Scan for the cell matching the given text and deliver its [x, y] coordinate at center. 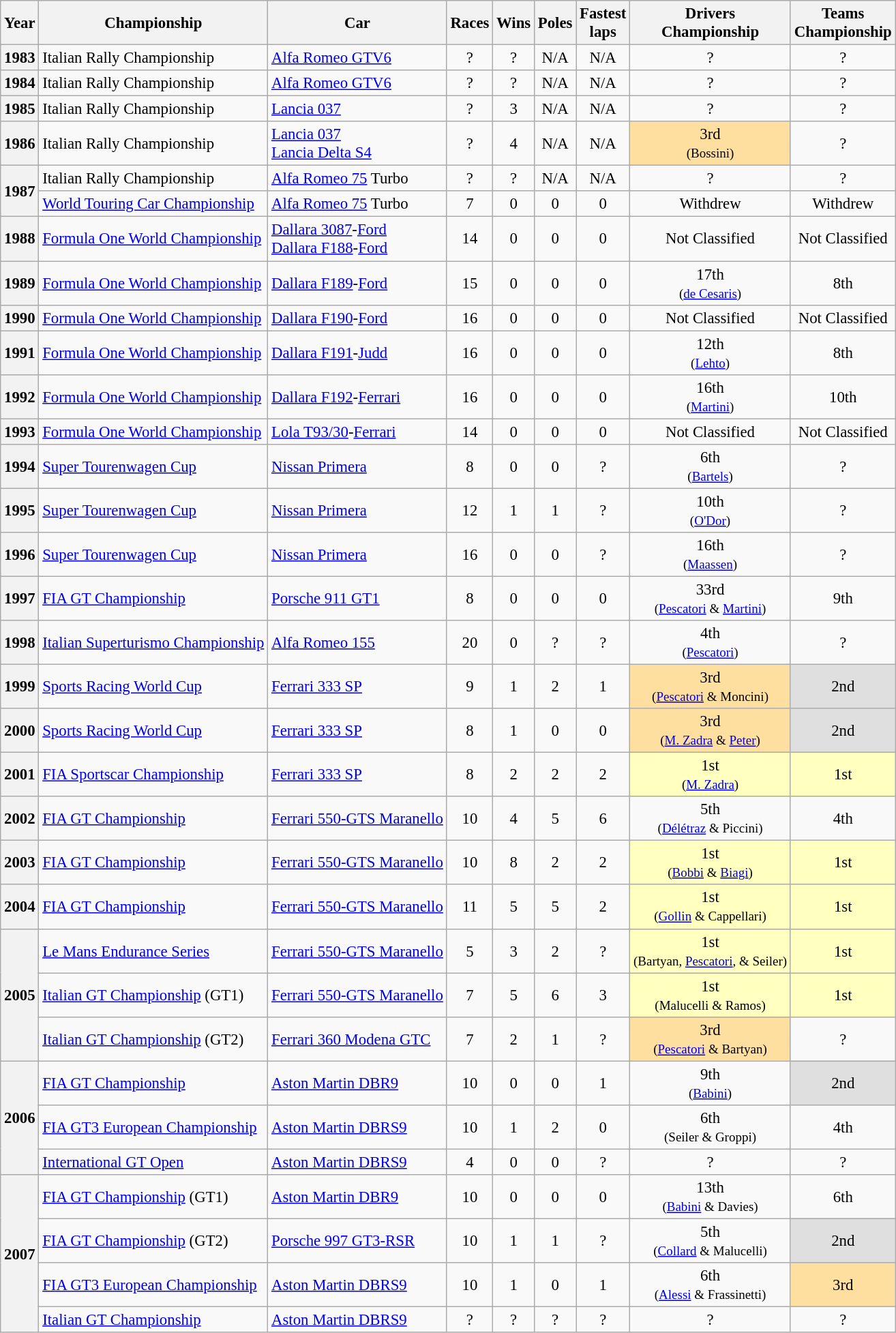
1987 [20, 191]
17th(de Cesaris) [711, 284]
3rd [843, 1285]
2001 [20, 775]
2007 [20, 1253]
Poles [555, 23]
1991 [20, 353]
1989 [20, 284]
Alfa Romeo 155 [357, 642]
4th(Pescatori) [711, 642]
Italian GT Championship [153, 1320]
16th(Martini) [711, 397]
Car [357, 23]
1st(Bobbi & Biagi) [711, 863]
1985 [20, 109]
13th(Babini & Davies) [711, 1197]
1993 [20, 432]
Lancia 037 [357, 109]
9 [470, 687]
2006 [20, 1118]
1996 [20, 555]
15 [470, 284]
6th(Alessi & Frassinetti) [711, 1285]
Lancia 037Lancia Delta S4 [357, 143]
12th(Lehto) [711, 353]
6th [843, 1197]
11 [470, 907]
1984 [20, 83]
5th(Délétraz & Piccini) [711, 818]
Ferrari 360 Modena GTC [357, 1039]
Italian Superturismo Championship [153, 642]
Italian GT Championship (GT1) [153, 995]
1st(Gollin & Cappellari) [711, 907]
1992 [20, 397]
FIA GT Championship (GT1) [153, 1197]
20 [470, 642]
6th(Bartels) [711, 466]
3rd(Pescatori & Bartyan) [711, 1039]
3rd(Bossini) [711, 143]
Lola T93/30-Ferrari [357, 432]
6th(Seiler & Groppi) [711, 1128]
2000 [20, 731]
FIA GT Championship (GT2) [153, 1241]
2005 [20, 995]
2003 [20, 863]
3rd(Pescatori & Moncini) [711, 687]
10th [843, 397]
Year [20, 23]
TeamsChampionship [843, 23]
1999 [20, 687]
1988 [20, 239]
1st(Bartyan, Pescatori, & Seiler) [711, 950]
9th(Babini) [711, 1083]
Dallara F190-Ford [357, 318]
1998 [20, 642]
Wins [514, 23]
33rd(Pescatori & Martini) [711, 599]
2002 [20, 818]
Le Mans Endurance Series [153, 950]
1990 [20, 318]
1995 [20, 510]
Porsche 911 GT1 [357, 599]
1st(Malucelli & Ramos) [711, 995]
9th [843, 599]
Dallara 3087-FordDallara F188-Ford [357, 239]
3rd(M. Zadra & Peter) [711, 731]
Italian GT Championship (GT2) [153, 1039]
1st(M. Zadra) [711, 775]
2004 [20, 907]
5th(Collard & Malucelli) [711, 1241]
1983 [20, 58]
FIA Sportscar Championship [153, 775]
Dallara F191-Judd [357, 353]
1994 [20, 466]
Dallara F189-Ford [357, 284]
1997 [20, 599]
16th(Maassen) [711, 555]
Dallara F192-Ferrari [357, 397]
Porsche 997 GT3-RSR [357, 1241]
Fastestlaps [603, 23]
10th(O'Dor) [711, 510]
DriversChampionship [711, 23]
Races [470, 23]
1986 [20, 143]
12 [470, 510]
Championship [153, 23]
World Touring Car Championship [153, 204]
International GT Open [153, 1162]
